Output the (x, y) coordinate of the center of the cell containing the given text.  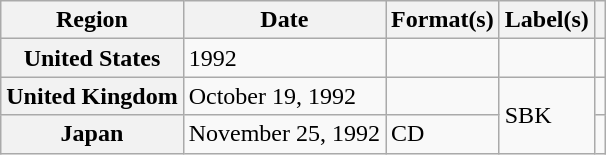
SBK (546, 115)
Japan (92, 134)
CD (443, 134)
Label(s) (546, 20)
1992 (284, 58)
Date (284, 20)
United States (92, 58)
October 19, 1992 (284, 96)
United Kingdom (92, 96)
Region (92, 20)
Format(s) (443, 20)
November 25, 1992 (284, 134)
